Determine the (X, Y) coordinate at the center of the cell enclosing the given text.  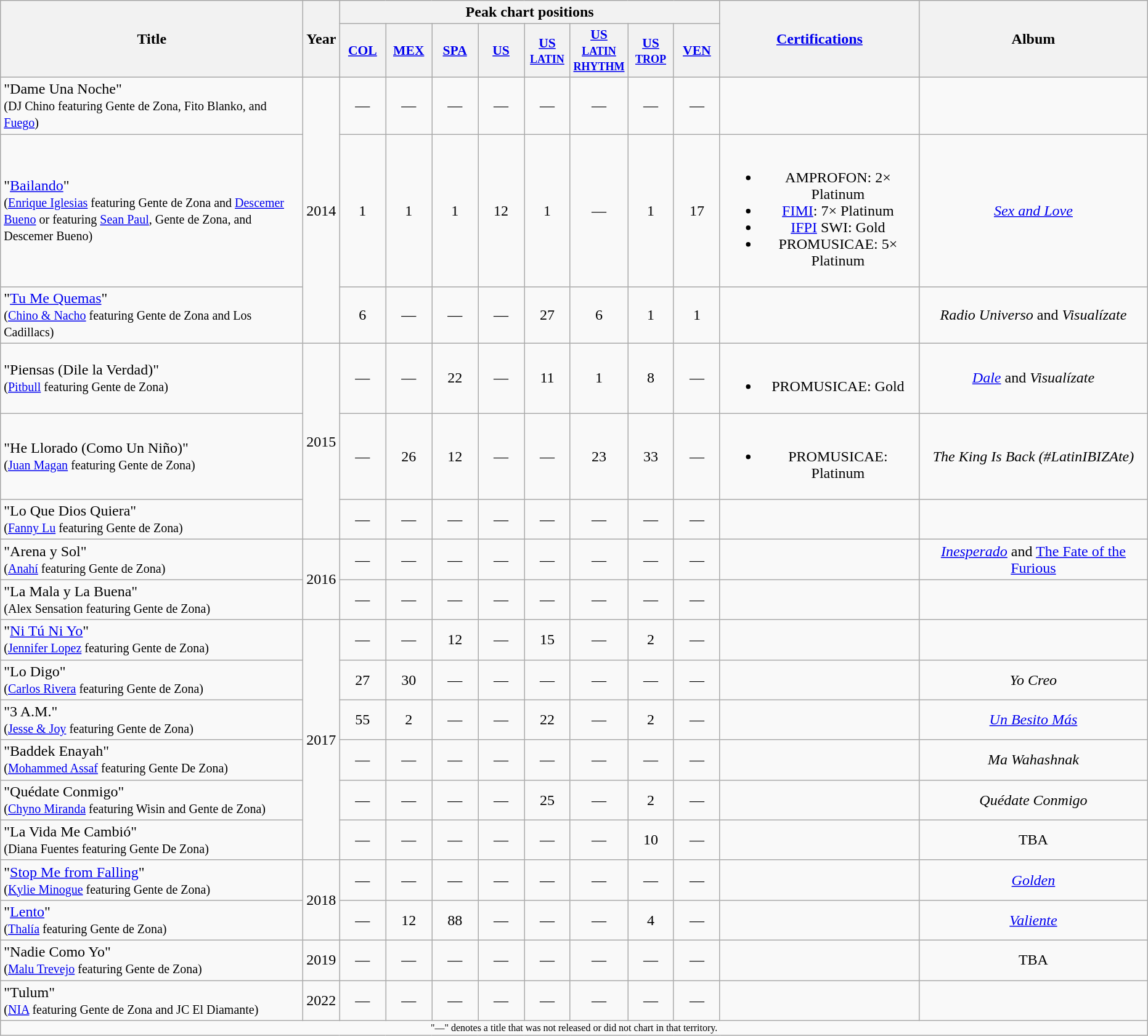
"Quédate Conmigo"(Chyno Miranda featuring Wisin and Gente de Zona) (152, 799)
"Baddek Enayah"(Mohammed Assaf featuring Gente De Zona) (152, 760)
Title (152, 39)
Certifications (820, 39)
2018 (322, 900)
MEX (409, 51)
USLATIN RHYTHM (599, 51)
Golden (1033, 880)
55 (362, 719)
26 (409, 456)
"—" denotes a title that was not released or did not chart in that territory. (574, 1028)
PROMUSICAE: Platinum (820, 456)
88 (455, 920)
AMPROFON: 2× PlatinumFIMI: 7× PlatinumIFPI SWI: GoldPROMUSICAE: 5× Platinum (820, 211)
"3 A.M."(Jesse & Joy featuring Gente de Zona) (152, 719)
"Arena y Sol" (Anahí featuring Gente de Zona) (152, 559)
2022 (322, 1000)
Valiente (1033, 920)
Album (1033, 39)
"Ni Tú Ni Yo" (Jennifer Lopez featuring Gente de Zona) (152, 639)
2015 (322, 442)
2017 (322, 740)
4 (651, 920)
Ma Wahashnak (1033, 760)
15 (547, 639)
2016 (322, 580)
US (502, 51)
33 (651, 456)
Dale and Visualízate (1033, 378)
"Nadie Como Yo" (Malu Trevejo featuring Gente de Zona) (152, 960)
"Tu Me Quemas" (Chino & Nacho featuring Gente de Zona and Los Cadillacs) (152, 315)
Inesperado and The Fate of the Furious (1033, 559)
30 (409, 680)
Sex and Love (1033, 211)
USTROP (651, 51)
8 (651, 378)
2019 (322, 960)
"Stop Me from Falling" (Kylie Minogue featuring Gente de Zona) (152, 880)
PROMUSICAE: Gold (820, 378)
"Dame Una Noche" (DJ Chino featuring Gente de Zona, Fito Blanko, and Fuego) (152, 105)
25 (547, 799)
"Lo Que Dios Quiera" (Fanny Lu featuring Gente de Zona) (152, 520)
Year (322, 39)
"Tulum" (NIA featuring Gente de Zona and JC El Diamante) (152, 1000)
SPA (455, 51)
"He Llorado (Como Un Niño)" (Juan Magan featuring Gente de Zona) (152, 456)
Un Besito Más (1033, 719)
17 (696, 211)
"La Mala y La Buena"(Alex Sensation featuring Gente de Zona) (152, 600)
The King Is Back (#LatinIBIZAte) (1033, 456)
"Lo Digo"(Carlos Rivera featuring Gente de Zona) (152, 680)
2014 (322, 210)
VEN (696, 51)
"Lento" (Thalía featuring Gente de Zona) (152, 920)
COL (362, 51)
23 (599, 456)
Quédate Conmigo (1033, 799)
USLATIN (547, 51)
10 (651, 840)
"Bailando" (Enrique Iglesias featuring Gente de Zona and Descemer Bueno or featuring Sean Paul, Gente de Zona, and Descemer Bueno) (152, 211)
"Piensas (Dile la Verdad)" (Pitbull featuring Gente de Zona) (152, 378)
11 (547, 378)
"La Vida Me Cambió" (Diana Fuentes featuring Gente De Zona) (152, 840)
Peak chart positions (530, 12)
Radio Universo and Visualízate (1033, 315)
Yo Creo (1033, 680)
